Return the [X, Y] coordinate for the center point of the cell that contains the specified text.  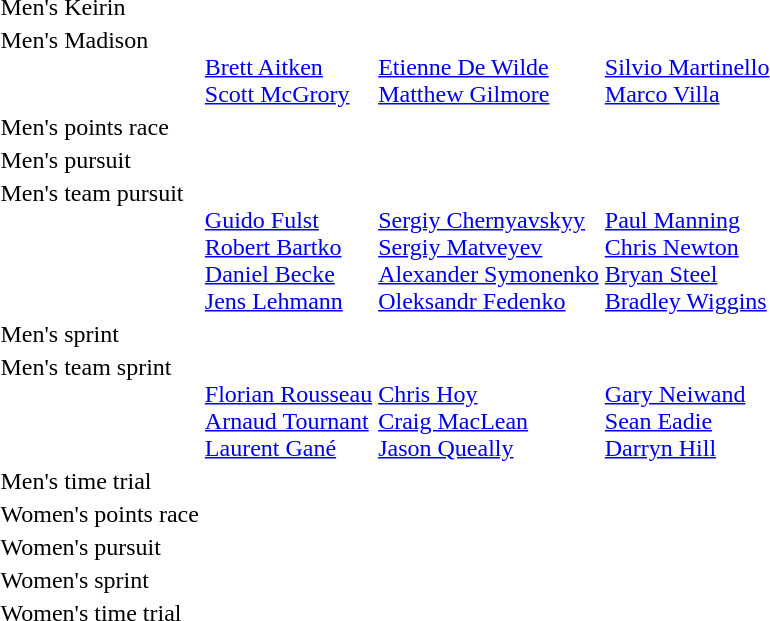
Guido FulstRobert BartkoDaniel BeckeJens Lehmann [288, 247]
Etienne De WildeMatthew Gilmore [489, 67]
Florian RousseauArnaud TournantLaurent Gané [288, 408]
Chris HoyCraig MacLeanJason Queally [489, 408]
Sergiy ChernyavskyySergiy MatveyevAlexander SymonenkoOleksandr Fedenko [489, 247]
Brett AitkenScott McGrory [288, 67]
